Find where the given text appears and provide that cell's center as (x, y) coordinate. 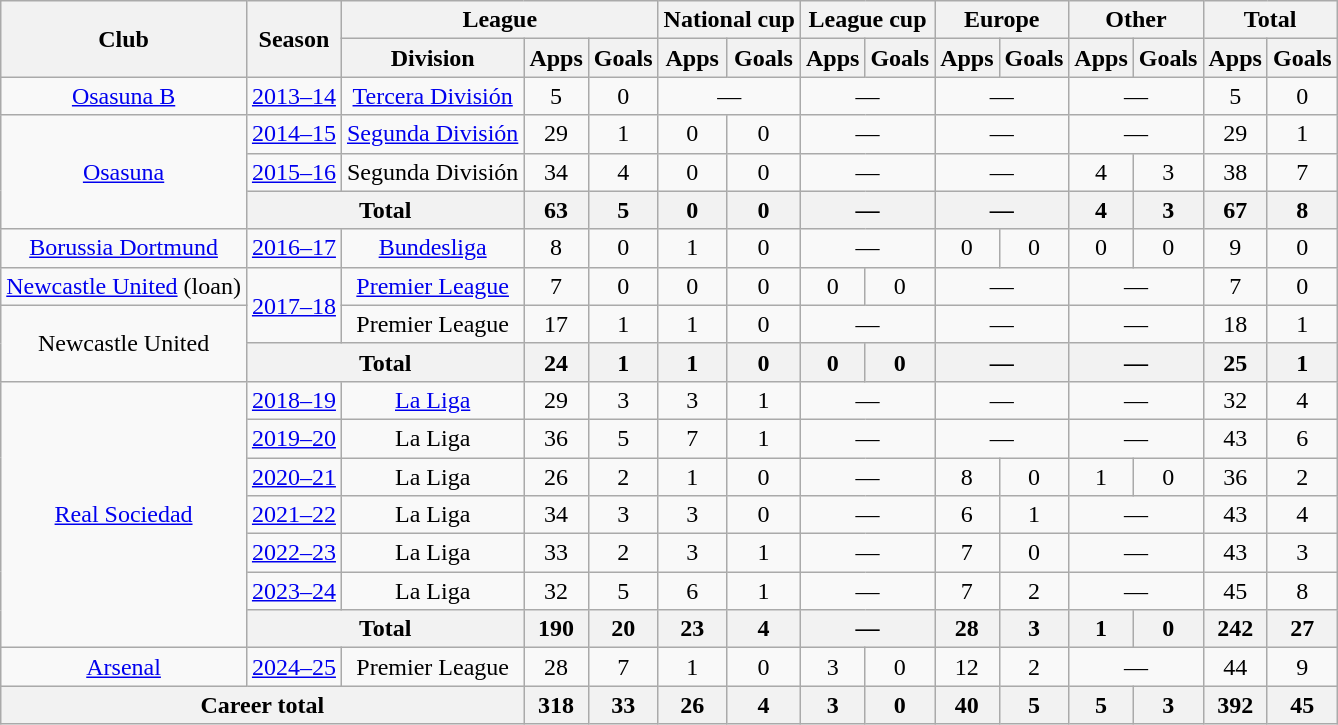
23 (692, 629)
Season (294, 39)
Other (1136, 20)
Club (124, 39)
Division (432, 58)
63 (556, 210)
Osasuna (124, 172)
2024–25 (294, 667)
2016–17 (294, 248)
40 (967, 705)
67 (1235, 210)
392 (1235, 705)
18 (1235, 324)
2020–21 (294, 477)
17 (556, 324)
2017–18 (294, 305)
Europe (1002, 20)
Arsenal (124, 667)
Real Sociedad (124, 514)
242 (1235, 629)
2021–22 (294, 515)
27 (1302, 629)
12 (967, 667)
25 (1235, 362)
2013–14 (294, 96)
2019–20 (294, 438)
Tercera División (432, 96)
Borussia Dortmund (124, 248)
2018–19 (294, 400)
Newcastle United (loan) (124, 286)
20 (623, 629)
318 (556, 705)
League (500, 20)
National cup (729, 20)
2022–23 (294, 553)
League cup (867, 20)
Osasuna B (124, 96)
Bundesliga (432, 248)
24 (556, 362)
Career total (262, 705)
2015–16 (294, 172)
2023–24 (294, 591)
44 (1235, 667)
2014–15 (294, 134)
Newcastle United (124, 343)
38 (1235, 172)
190 (556, 629)
